Search for the cell housing the specified text and yield its (x, y) center coordinate. 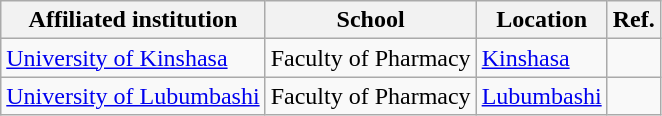
School (370, 20)
Affiliated institution (133, 20)
Lubumbashi (542, 96)
Kinshasa (542, 58)
Ref. (634, 20)
University of Kinshasa (133, 58)
Location (542, 20)
University of Lubumbashi (133, 96)
